Return [x, y] of the center of cell containing provided text 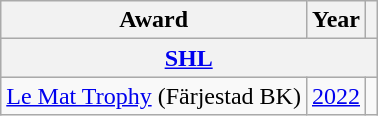
Award [154, 20]
SHL [189, 58]
Le Mat Trophy (Färjestad BK) [154, 96]
Year [336, 20]
2022 [336, 96]
